Provide the [x, y] coordinate of the cell's center where the given text is located.  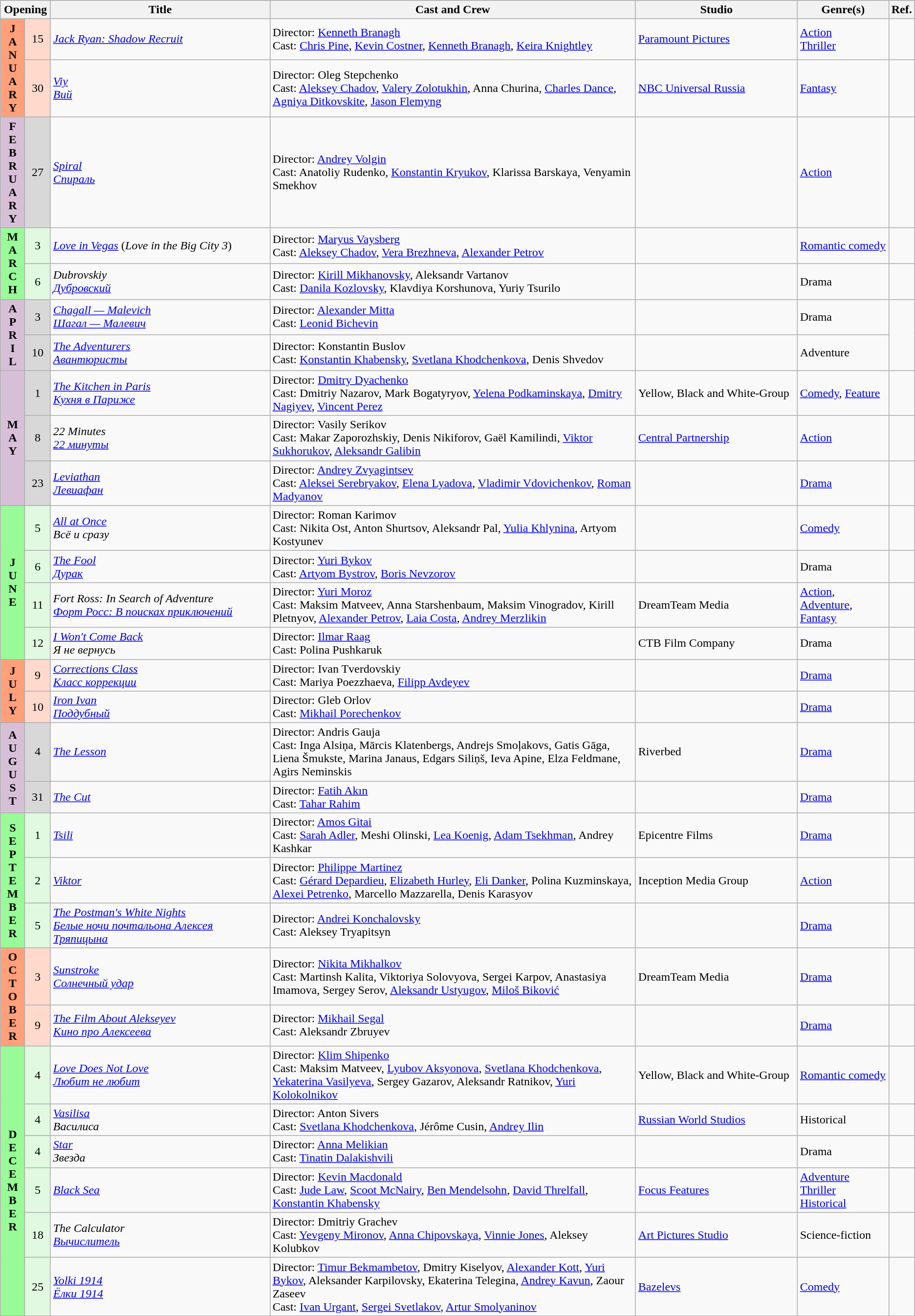
Director: Ivan Tverdovskiy Cast: Mariya Poezzhaeva, Filipp Avdeyev [453, 675]
Fantasy [843, 88]
All at Once Всё и сразу [160, 528]
Black Sea [160, 1190]
Director: Ilmar Raag Cast: Polina Pushkaruk [453, 643]
Director: Alexander Mitta Cast: Leonid Bichevin [453, 317]
The Kitchen in Paris Кухня в Париже [160, 393]
Tsili [160, 835]
MARCH [13, 263]
Director: Anton Sivers Cast: Svetlana Khodchenkova, Jérôme Cusin, Andrey Ilin [453, 1119]
Comedy, Feature [843, 393]
Action Thriller [843, 39]
11 [38, 605]
Adventure Thriller Historical [843, 1190]
27 [38, 172]
Yolki 1914 Ёлки 1914 [160, 1287]
Director: Dmitry Dyachenko Cast: Dmitriy Nazarov, Mark Bogatyryov, Yelena Podkaminskaya, Dmitry Nagiyev, Vincent Perez [453, 393]
Corrections Class Класс коррекции [160, 675]
Director: Yuri Bykov Cast: Artyom Bystrov, Boris Nevzorov [453, 566]
Director: Kirill Mikhanovsky, Aleksandr Vartanov Cast: Danila Kozlovsky, Klavdiya Korshunova, Yuriy Tsurilo [453, 282]
Director: Kevin Macdonald Cast: Jude Law, Scoot McNairy, Ben Mendelsohn, David Threlfall, Konstantin Khabensky [453, 1190]
The Cut [160, 797]
Director: Oleg Stepchenko Cast: Aleksey Chadov, Valery Zolotukhin, Anna Churina, Charles Dance, Agniya Ditkovskite, Jason Flemyng [453, 88]
Director: Maryus Vaysberg Cast: Aleksey Chadov, Vera Brezhneva, Alexander Petrov [453, 245]
Genre(s) [843, 10]
Director: Anna Melikian Cast: Tinatin Dalakishvili [453, 1152]
SEPTEMBER [13, 880]
12 [38, 643]
Paramount Pictures [717, 39]
Director: Mikhail Segal Cast: Aleksandr Zbruyev [453, 1026]
The Adventurers Авантюристы [160, 353]
Central Partnership [717, 438]
31 [38, 797]
Viktor [160, 880]
Director: Fatih Akın Cast: Tahar Rahim [453, 797]
Director: Roman Karimov Cast: Nikita Ost, Anton Shurtsov, Aleksandr Pal, Yulia Khlynina, Artyom Kostyunev [453, 528]
30 [38, 88]
DECEMBER [13, 1181]
Cast and Crew [453, 10]
Iron Ivan Поддубный [160, 707]
AUGUST [13, 768]
Bazelevs [717, 1287]
2 [38, 880]
Director: Andrey Zvyagintsev Cast: Aleksei Serebryakov, Elena Lyadova, Vladimir Vdovichenkov, Roman Madyanov [453, 483]
22 Minutes 22 минуты [160, 438]
The Film About Alekseyev Кино про Алексеева [160, 1026]
18 [38, 1235]
Action, Adventure, Fantasy [843, 605]
Riverbed [717, 752]
8 [38, 438]
Director: Dmitriy Grachev Cast: Yevgeny Mironov, Anna Chipovskaya, Vinnie Jones, Aleksey Kolubkov [453, 1235]
Viy Вий [160, 88]
Russian World Studios [717, 1119]
Chagall — Malevich Шагал — Малевич [160, 317]
Adventure [843, 353]
25 [38, 1287]
MAY [13, 438]
FEBRUARY [13, 172]
Historical [843, 1119]
Director: Vasily Serikov Cast: Makar Zaporozhskiy, Denis Nikiforov, Gaël Kamilindi, Viktor Sukhorukov, Aleksandr Galibin [453, 438]
The Postman's White Nights Белые ночи почтальона Алексея Тряпицына [160, 925]
Director: Amos Gitai Cast: Sarah Adler, Meshi Olinski, Lea Koenig, Adam Tsekhman, Andrey Kashkar [453, 835]
The Calculator Вычислитель [160, 1235]
Spiral Спираль [160, 172]
Leviathan Левиафан [160, 483]
Art Pictures Studio [717, 1235]
Director: Konstantin Buslov Cast: Konstantin Khabensky, Svetlana Khodchenkova, Denis Shvedov [453, 353]
15 [38, 39]
Epicentre Films [717, 835]
Science-fiction [843, 1235]
NBC Universal Russia [717, 88]
Director: Andrey Volgin Cast: Anatoliy Rudenko, Konstantin Kryukov, Klarissa Barskaya, Venyamin Smekhov [453, 172]
JANUARY [13, 68]
Fort Ross: In Search of Adventure Форт Росс: В поисках приключений [160, 605]
Title [160, 10]
JUNE [13, 582]
OCTOBER [13, 997]
Director: Andrei Konchalovsky Cast: Aleksey Tryapitsyn [453, 925]
APRIL [13, 335]
Focus Features [717, 1190]
Director: Yuri Moroz Cast: Maksim Matveev, Anna Starshenbaum, Maksim Vinogradov, Kirill Pletnyov, Alexander Petrov, Laia Costa, Andrey Merzlikin [453, 605]
The Fool Дурак [160, 566]
Love Does Not Love Любит не любит [160, 1075]
Inception Media Group [717, 880]
CTB Film Company [717, 643]
Jack Ryan: Shadow Recruit [160, 39]
Star Звезда [160, 1152]
Director: Gleb Orlov Cast: Mikhail Porechenkov [453, 707]
Director: Kenneth Branagh Cast: Chris Pine, Kevin Costner, Kenneth Branagh, Keira Knightley [453, 39]
Vasilisa Василиса [160, 1119]
I Won't Come Back Я не вернусь [160, 643]
Opening [25, 10]
Studio [717, 10]
Ref. [901, 10]
The Lesson [160, 752]
23 [38, 483]
Love in Vegas (Love in the Big City 3) [160, 245]
Dubrovskiy Дубровский [160, 282]
Sunstroke Солнечный удар [160, 977]
JULY [13, 691]
